Determine the [X, Y] coordinate at the center of the cell enclosing the given text.  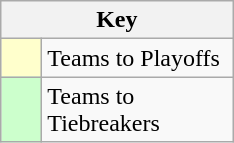
Teams to Playoffs [138, 58]
Key [117, 20]
Teams to Tiebreakers [138, 110]
